Output the [X, Y] coordinate of the center of the cell containing the given text.  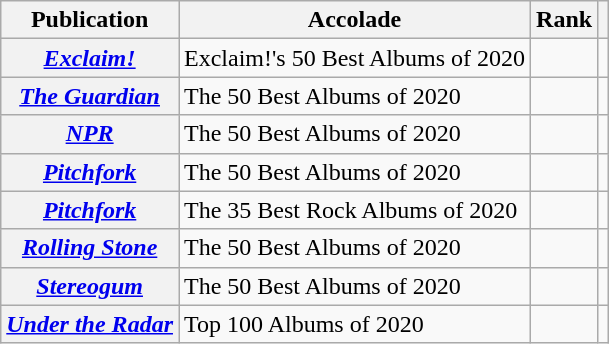
Exclaim!'s 50 Best Albums of 2020 [354, 58]
Rolling Stone [90, 248]
Top 100 Albums of 2020 [354, 324]
The Guardian [90, 96]
Rank [564, 20]
NPR [90, 134]
Accolade [354, 20]
Exclaim! [90, 58]
The 35 Best Rock Albums of 2020 [354, 210]
Under the Radar [90, 324]
Publication [90, 20]
Stereogum [90, 286]
